Scan for the cell matching the given text and deliver its (X, Y) coordinate at center. 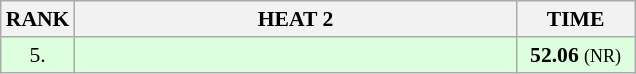
5. (38, 55)
TIME (576, 19)
RANK (38, 19)
52.06 (NR) (576, 55)
HEAT 2 (295, 19)
